Search for the cell housing the specified text and yield its (x, y) center coordinate. 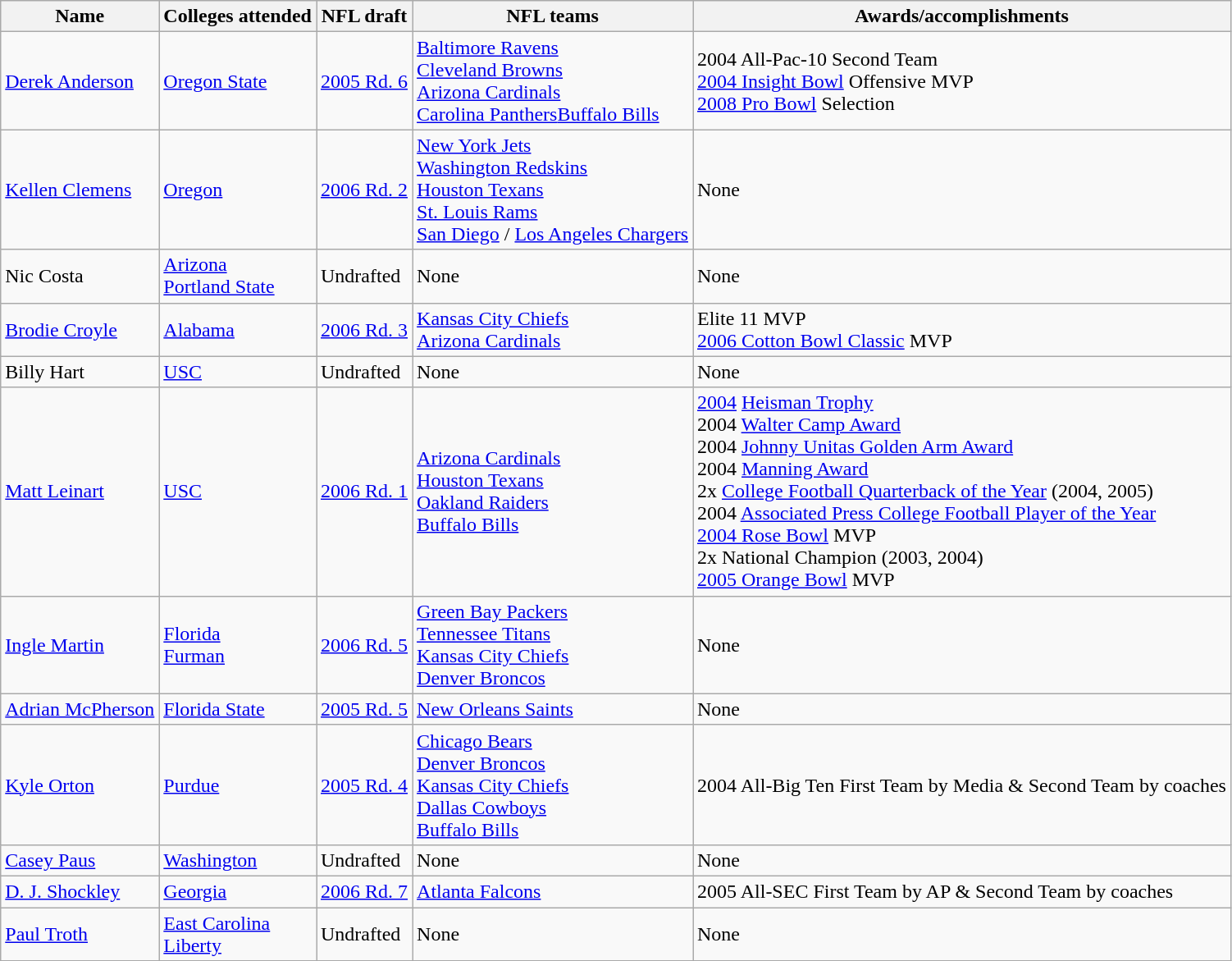
Derek Anderson (80, 80)
Ingle Martin (80, 645)
Chicago BearsDenver BroncosKansas City ChiefsDallas CowboysBuffalo Bills (553, 785)
Elite 11 MVP2006 Cotton Bowl Classic MVP (961, 330)
Washington (238, 860)
Arizona CardinalsHouston TexansOakland RaidersBuffalo Bills (553, 492)
2004 All-Big Ten First Team by Media & Second Team by coaches (961, 785)
Florida State (238, 709)
2005 Rd. 4 (364, 785)
2006 Rd. 1 (364, 492)
Billy Hart (80, 372)
Kyle Orton (80, 785)
2005 All-SEC First Team by AP & Second Team by coaches (961, 891)
Oregon State (238, 80)
Green Bay PackersTennessee TitansKansas City ChiefsDenver Broncos (553, 645)
East CarolinaLiberty (238, 934)
Matt Leinart (80, 492)
2005 Rd. 6 (364, 80)
2005 Rd. 5 (364, 709)
Atlanta Falcons (553, 891)
Casey Paus (80, 860)
D. J. Shockley (80, 891)
Awards/accomplishments (961, 16)
Nic Costa (80, 276)
Kansas City ChiefsArizona Cardinals (553, 330)
2004 All-Pac-10 Second Team2004 Insight Bowl Offensive MVP2008 Pro Bowl Selection (961, 80)
NFL draft (364, 16)
Baltimore RavensCleveland BrownsArizona CardinalsCarolina PanthersBuffalo Bills (553, 80)
Kellen Clemens (80, 190)
Adrian McPherson (80, 709)
Paul Troth (80, 934)
FloridaFurman (238, 645)
2006 Rd. 3 (364, 330)
2006 Rd. 5 (364, 645)
Alabama (238, 330)
Name (80, 16)
2006 Rd. 7 (364, 891)
Georgia (238, 891)
ArizonaPortland State (238, 276)
New Orleans Saints (553, 709)
Colleges attended (238, 16)
2006 Rd. 2 (364, 190)
Brodie Croyle (80, 330)
NFL teams (553, 16)
New York JetsWashington RedskinsHouston TexansSt. Louis RamsSan Diego / Los Angeles Chargers (553, 190)
Oregon (238, 190)
Purdue (238, 785)
